From the cell containing the given text, extract its center point as [x, y] coordinate. 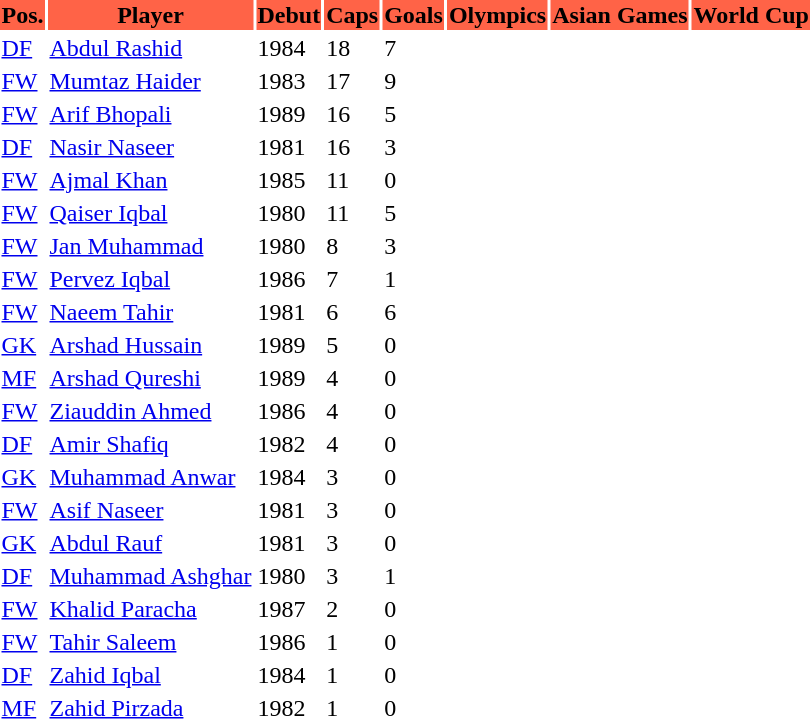
Goals [414, 15]
Ziauddin Ahmed [150, 411]
9 [414, 81]
Zahid Iqbal [150, 675]
Khalid Paracha [150, 609]
Nasir Naseer [150, 147]
2 [352, 609]
Pos. [22, 15]
Caps [352, 15]
Mumtaz Haider [150, 81]
1983 [289, 81]
Asian Games [620, 15]
Naeem Tahir [150, 312]
Arshad Hussain [150, 345]
17 [352, 81]
Olympics [497, 15]
8 [352, 246]
Muhammad Ashghar [150, 576]
Debut [289, 15]
1982 [289, 444]
Player [150, 15]
Tahir Saleem [150, 642]
Arif Bhopali [150, 114]
MF [22, 378]
1987 [289, 609]
Abdul Rashid [150, 48]
18 [352, 48]
Ajmal Khan [150, 180]
Pervez Iqbal [150, 279]
Abdul Rauf [150, 543]
World Cup [751, 15]
Muhammad Anwar [150, 477]
Jan Muhammad [150, 246]
Amir Shafiq [150, 444]
Qaiser Iqbal [150, 213]
Asif Naseer [150, 510]
1985 [289, 180]
Arshad Qureshi [150, 378]
